For the text-containing cell, return its midpoint in [X, Y] coordinate format. 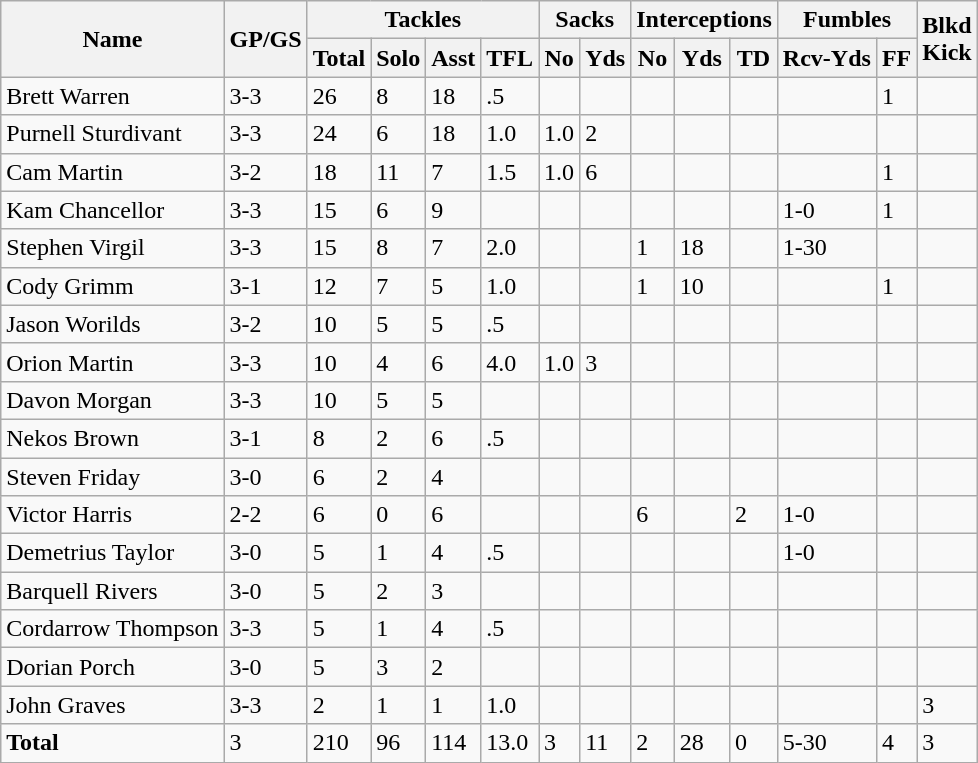
12 [339, 286]
9 [454, 210]
Name [112, 39]
Interceptions [704, 20]
Solo [398, 58]
Fumbles [846, 20]
TD [753, 58]
28 [702, 743]
John Graves [112, 705]
Stephen Virgil [112, 248]
Tackles [422, 20]
13.0 [510, 743]
Orion Martin [112, 362]
Barquell Rivers [112, 591]
Rcv-Yds [826, 58]
1-30 [826, 248]
4.0 [510, 362]
2.0 [510, 248]
114 [454, 743]
2-2 [266, 515]
TFL [510, 58]
Nekos Brown [112, 438]
1.5 [510, 172]
Cordarrow Thompson [112, 629]
GP/GS [266, 39]
Purnell Sturdivant [112, 134]
96 [398, 743]
Dorian Porch [112, 667]
Davon Morgan [112, 400]
Sacks [585, 20]
Cam Martin [112, 172]
5-30 [826, 743]
Cody Grimm [112, 286]
26 [339, 96]
Victor Harris [112, 515]
Demetrius Taylor [112, 553]
Kam Chancellor [112, 210]
FF [896, 58]
BlkdKick [947, 39]
Steven Friday [112, 477]
Brett Warren [112, 96]
Jason Worilds [112, 324]
24 [339, 134]
210 [339, 743]
Asst [454, 58]
